For the text-containing cell, return its midpoint in [x, y] coordinate format. 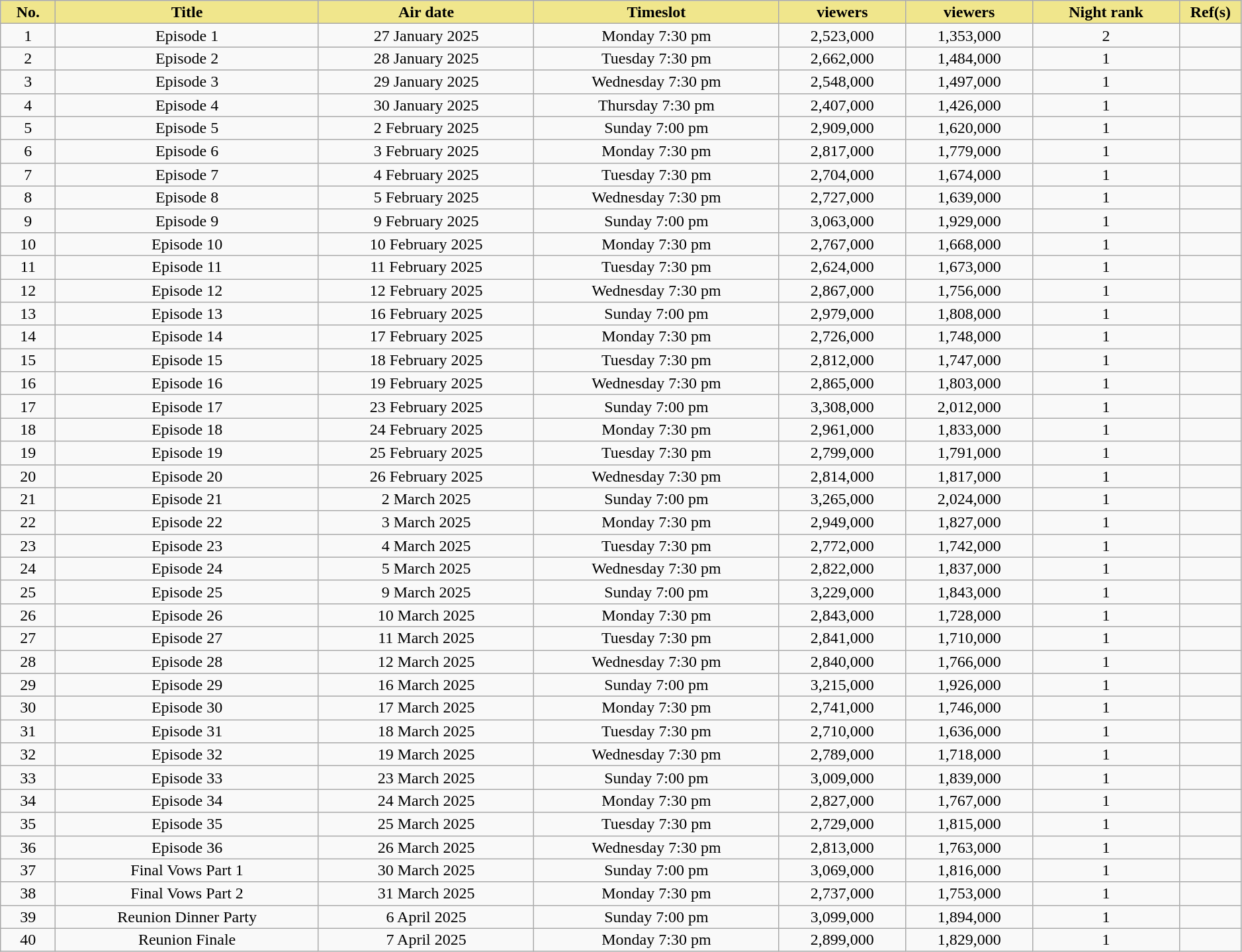
2,865,000 [842, 384]
1,929,000 [969, 221]
Episode 15 [187, 360]
4 February 2025 [426, 175]
6 [28, 151]
3,308,000 [842, 406]
3,265,000 [842, 499]
Episode 23 [187, 545]
16 February 2025 [426, 314]
17 [28, 406]
Reunion Finale [187, 939]
Episode 25 [187, 591]
2,813,000 [842, 847]
1,817,000 [969, 476]
Episode 21 [187, 499]
16 [28, 384]
Episode 13 [187, 314]
1,766,000 [969, 662]
1,779,000 [969, 151]
Episode 28 [187, 662]
2,662,000 [842, 58]
Final Vows Part 2 [187, 893]
28 January 2025 [426, 58]
26 [28, 615]
2,799,000 [842, 453]
Episode 33 [187, 778]
1,353,000 [969, 36]
1,763,000 [969, 847]
2,867,000 [842, 291]
2,840,000 [842, 662]
2,814,000 [842, 476]
1,843,000 [969, 591]
1,926,000 [969, 685]
Thursday 7:30 pm [656, 105]
21 [28, 499]
2,789,000 [842, 754]
Episode 35 [187, 824]
2,704,000 [842, 175]
1,833,000 [969, 430]
2,024,000 [969, 499]
3,063,000 [842, 221]
1,718,000 [969, 754]
14 [28, 337]
12 [28, 291]
17 March 2025 [426, 708]
2,909,000 [842, 128]
22 [28, 523]
Episode 20 [187, 476]
Air date [426, 12]
13 [28, 314]
2,979,000 [842, 314]
30 March 2025 [426, 871]
1,808,000 [969, 314]
1,668,000 [969, 243]
2,741,000 [842, 708]
28 [28, 662]
2,767,000 [842, 243]
Episode 2 [187, 58]
27 January 2025 [426, 36]
2,523,000 [842, 36]
31 March 2025 [426, 893]
Episode 30 [187, 708]
3 [28, 82]
2,841,000 [842, 638]
18 February 2025 [426, 360]
11 [28, 267]
Ref(s) [1211, 12]
Episode 18 [187, 430]
1,837,000 [969, 569]
25 March 2025 [426, 824]
2,827,000 [842, 801]
2,726,000 [842, 337]
23 February 2025 [426, 406]
1,756,000 [969, 291]
4 [28, 105]
Episode 7 [187, 175]
1,742,000 [969, 545]
29 [28, 685]
Title [187, 12]
2,548,000 [842, 82]
3,229,000 [842, 591]
1,791,000 [969, 453]
5 [28, 128]
27 [28, 638]
Episode 32 [187, 754]
Episode 6 [187, 151]
Episode 26 [187, 615]
9 March 2025 [426, 591]
1,728,000 [969, 615]
Timeslot [656, 12]
15 [28, 360]
35 [28, 824]
Episode 24 [187, 569]
3,099,000 [842, 917]
Episode 16 [187, 384]
Episode 36 [187, 847]
2,949,000 [842, 523]
6 April 2025 [426, 917]
1,620,000 [969, 128]
19 February 2025 [426, 384]
30 [28, 708]
11 February 2025 [426, 267]
Episode 4 [187, 105]
26 March 2025 [426, 847]
Episode 8 [187, 197]
1,484,000 [969, 58]
Episode 11 [187, 267]
34 [28, 801]
37 [28, 871]
2 February 2025 [426, 128]
1,827,000 [969, 523]
2,729,000 [842, 824]
1,748,000 [969, 337]
18 [28, 430]
2 March 2025 [426, 499]
26 February 2025 [426, 476]
24 [28, 569]
1,753,000 [969, 893]
4 March 2025 [426, 545]
19 [28, 453]
29 January 2025 [426, 82]
1,803,000 [969, 384]
16 March 2025 [426, 685]
Episode 29 [187, 685]
Episode 3 [187, 82]
3,009,000 [842, 778]
38 [28, 893]
Episode 31 [187, 732]
Episode 5 [187, 128]
1,815,000 [969, 824]
3,215,000 [842, 685]
30 January 2025 [426, 105]
11 March 2025 [426, 638]
2,899,000 [842, 939]
1,674,000 [969, 175]
1,426,000 [969, 105]
1,497,000 [969, 82]
3,069,000 [842, 871]
2,710,000 [842, 732]
31 [28, 732]
Episode 12 [187, 291]
2,624,000 [842, 267]
12 February 2025 [426, 291]
24 February 2025 [426, 430]
Episode 9 [187, 221]
2,961,000 [842, 430]
12 March 2025 [426, 662]
10 February 2025 [426, 243]
7 [28, 175]
2,812,000 [842, 360]
2,843,000 [842, 615]
Reunion Dinner Party [187, 917]
33 [28, 778]
10 [28, 243]
25 [28, 591]
1,767,000 [969, 801]
Episode 1 [187, 36]
5 March 2025 [426, 569]
1,639,000 [969, 197]
23 March 2025 [426, 778]
9 [28, 221]
5 February 2025 [426, 197]
23 [28, 545]
40 [28, 939]
Night rank [1106, 12]
Episode 34 [187, 801]
2,737,000 [842, 893]
10 March 2025 [426, 615]
8 [28, 197]
1,747,000 [969, 360]
32 [28, 754]
36 [28, 847]
Episode 14 [187, 337]
1,636,000 [969, 732]
9 February 2025 [426, 221]
Episode 22 [187, 523]
1,816,000 [969, 871]
2,727,000 [842, 197]
1,746,000 [969, 708]
3 March 2025 [426, 523]
1,839,000 [969, 778]
18 March 2025 [426, 732]
Episode 17 [187, 406]
Episode 10 [187, 243]
20 [28, 476]
2,817,000 [842, 151]
25 February 2025 [426, 453]
39 [28, 917]
1,673,000 [969, 267]
1,710,000 [969, 638]
24 March 2025 [426, 801]
2,772,000 [842, 545]
Episode 19 [187, 453]
3 February 2025 [426, 151]
7 April 2025 [426, 939]
19 March 2025 [426, 754]
2,822,000 [842, 569]
1,894,000 [969, 917]
17 February 2025 [426, 337]
Final Vows Part 1 [187, 871]
1,829,000 [969, 939]
2,407,000 [842, 105]
2,012,000 [969, 406]
No. [28, 12]
Episode 27 [187, 638]
